Detect which cell encompasses the target text, then output its (x, y) center coordinate. 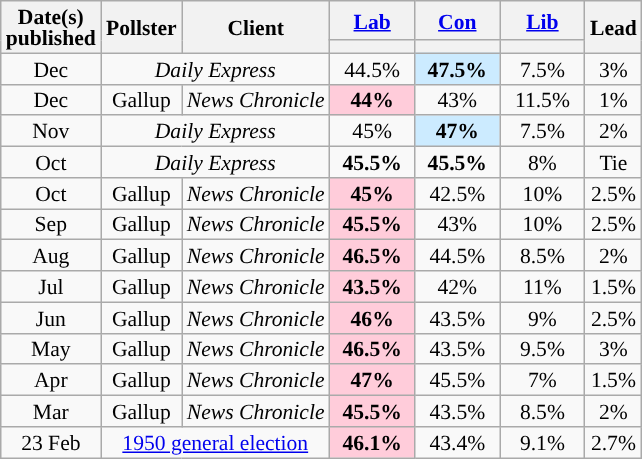
44% (372, 100)
47.5% (458, 68)
9% (542, 318)
Apr (51, 380)
42% (458, 286)
46.1% (372, 442)
Date(s)published (51, 27)
7% (542, 380)
Lab (372, 20)
42.5% (458, 194)
Jul (51, 286)
9.1% (542, 442)
Lib (542, 20)
Mar (51, 412)
9.5% (542, 348)
Pollster (142, 27)
1950 general election (216, 442)
46% (372, 318)
43.4% (458, 442)
23 Feb (51, 442)
Lead (614, 27)
Con (458, 20)
Sep (51, 224)
Aug (51, 256)
Jun (51, 318)
Client (256, 27)
May (51, 348)
1% (614, 100)
2.7% (614, 442)
8% (542, 162)
11% (542, 286)
11.5% (542, 100)
Tie (614, 162)
Nov (51, 132)
